Pinpoint the cell where the given text exists, returning its (x, y) midpoint coordinate. 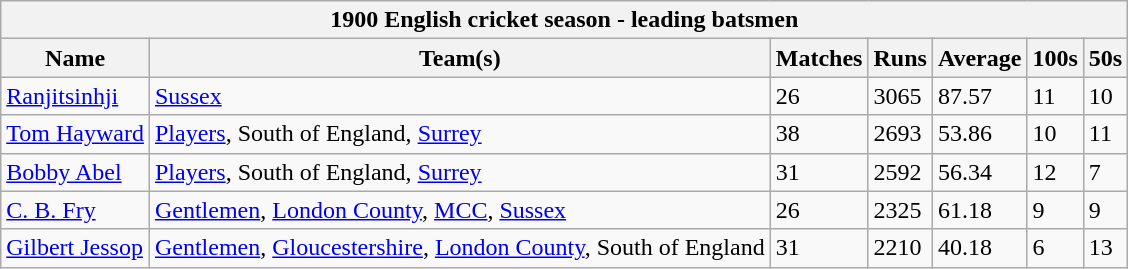
Bobby Abel (76, 172)
2592 (900, 172)
56.34 (980, 172)
Sussex (460, 96)
Runs (900, 58)
Gilbert Jessop (76, 248)
100s (1055, 58)
Ranjitsinhji (76, 96)
87.57 (980, 96)
C. B. Fry (76, 210)
Matches (819, 58)
2210 (900, 248)
Gentlemen, Gloucestershire, London County, South of England (460, 248)
13 (1105, 248)
Name (76, 58)
2325 (900, 210)
61.18 (980, 210)
7 (1105, 172)
3065 (900, 96)
1900 English cricket season - leading batsmen (564, 20)
Average (980, 58)
Gentlemen, London County, MCC, Sussex (460, 210)
50s (1105, 58)
2693 (900, 134)
38 (819, 134)
12 (1055, 172)
40.18 (980, 248)
Team(s) (460, 58)
53.86 (980, 134)
Tom Hayward (76, 134)
6 (1055, 248)
